Detect which cell encompasses the target text, then output its [X, Y] center coordinate. 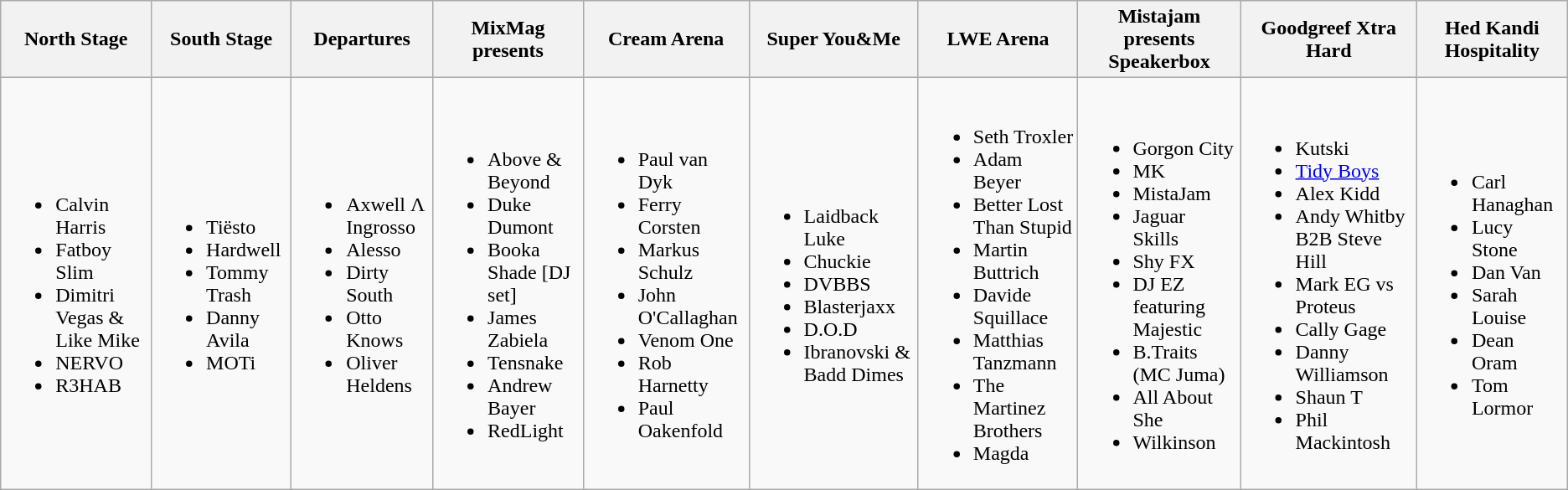
Paul van DykFerry CorstenMarkus SchulzJohn O'CallaghanVenom OneRob HarnettyPaul Oakenfold [666, 283]
Mistajam presents Speakerbox [1159, 39]
Hed Kandi Hospitality [1492, 39]
South Stage [221, 39]
MixMag presents [508, 39]
Axwell Λ IngrossoAlessoDirty SouthOtto KnowsOliver Heldens [362, 283]
Carl HanaghanLucy StoneDan VanSarah LouiseDean OramTom Lormor [1492, 283]
Goodgreef Xtra Hard [1328, 39]
Calvin HarrisFatboy SlimDimitri Vegas & Like MikeNERVOR3HAB [76, 283]
North Stage [76, 39]
Super You&Me [833, 39]
KutskiTidy BoysAlex KiddAndy Whitby B2B Steve HillMark EG vs ProteusCally GageDanny WilliamsonShaun TPhil Mackintosh [1328, 283]
Laidback LukeChuckieDVBBSBlasterjaxxD.O.DIbranovski & Badd Dimes [833, 283]
Cream Arena [666, 39]
Departures [362, 39]
Seth TroxlerAdam BeyerBetter Lost Than StupidMartin ButtrichDavide SquillaceMatthias TanzmannThe Martinez BrothersMagda [998, 283]
Gorgon CityMKMistaJamJaguar SkillsShy FXDJ EZ featuring MajesticB.Traits (MC Juma)All About SheWilkinson [1159, 283]
LWE Arena [998, 39]
Above & BeyondDuke DumontBooka Shade [DJ set]James ZabielaTensnakeAndrew BayerRedLight [508, 283]
TiëstoHardwellTommy TrashDanny AvilaMOTi [221, 283]
